Search for the cell housing the specified text and yield its [x, y] center coordinate. 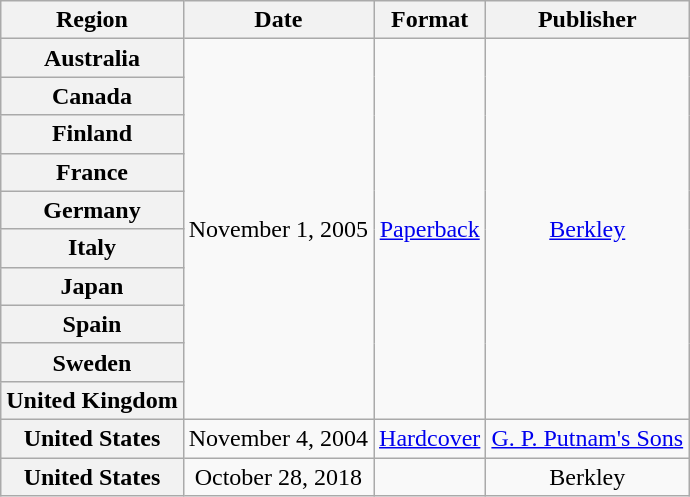
October 28, 2018 [278, 477]
Spain [92, 324]
Finland [92, 134]
November 4, 2004 [278, 438]
November 1, 2005 [278, 230]
Publisher [588, 20]
Italy [92, 248]
Paperback [430, 230]
Region [92, 20]
Germany [92, 210]
France [92, 172]
Date [278, 20]
United Kingdom [92, 400]
Format [430, 20]
Australia [92, 58]
Japan [92, 286]
Hardcover [430, 438]
G. P. Putnam's Sons [588, 438]
Canada [92, 96]
Sweden [92, 362]
